Provide the [X, Y] coordinate of the cell's center where the given text is located.  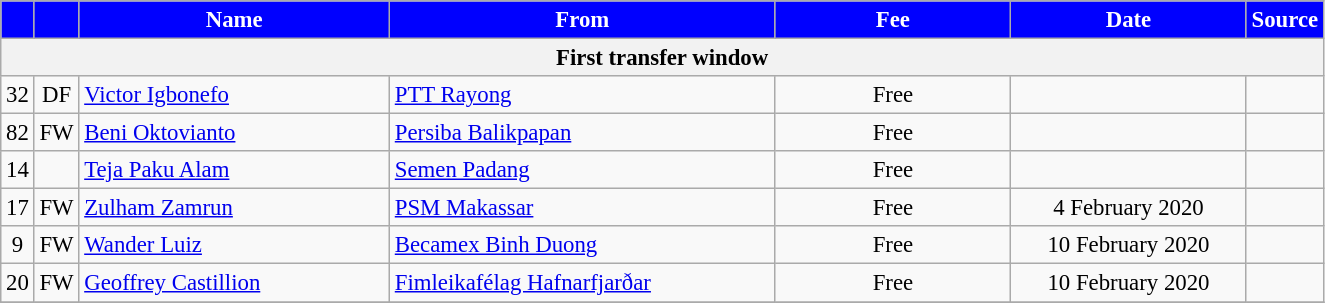
Victor Igbonefo [234, 95]
Date [1129, 20]
DF [56, 95]
Name [234, 20]
Wander Luiz [234, 245]
Becamex Binh Duong [582, 245]
Semen Padang [582, 170]
PTT Rayong [582, 95]
Persiba Balikpapan [582, 133]
From [582, 20]
20 [18, 283]
Source [1284, 20]
9 [18, 245]
PSM Makassar [582, 208]
82 [18, 133]
Beni Oktovianto [234, 133]
14 [18, 170]
First transfer window [662, 58]
Zulham Zamrun [234, 208]
Geoffrey Castillion [234, 283]
Fee [893, 20]
4 February 2020 [1129, 208]
Teja Paku Alam [234, 170]
17 [18, 208]
32 [18, 95]
Fimleikafélag Hafnarfjarðar [582, 283]
